Search for the cell housing the specified text and yield its (x, y) center coordinate. 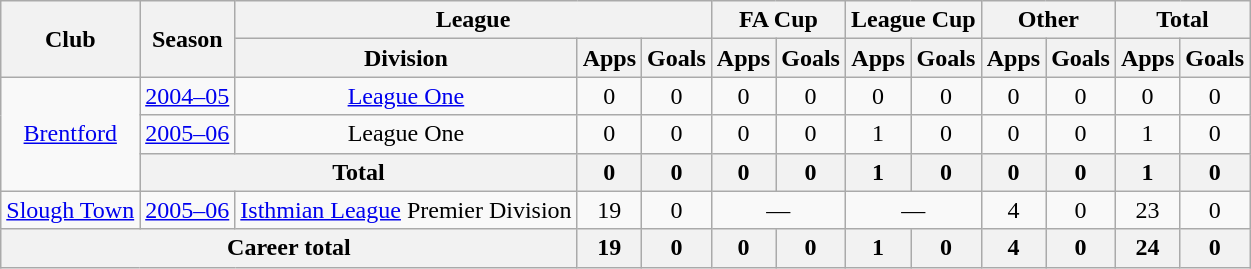
Slough Town (70, 210)
23 (1147, 210)
Other (1048, 20)
2004–05 (188, 96)
Brentford (70, 134)
League Cup (913, 20)
League (474, 20)
24 (1147, 248)
Season (188, 39)
Career total (289, 248)
Isthmian League Premier Division (406, 210)
Division (406, 58)
FA Cup (778, 20)
Club (70, 39)
